Find where the given text appears and provide that cell's center as (X, Y) coordinate. 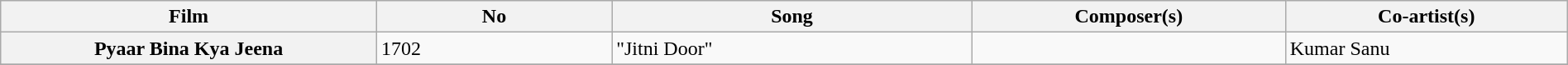
Co-artist(s) (1426, 17)
Song (792, 17)
Composer(s) (1128, 17)
Film (189, 17)
1702 (494, 48)
Kumar Sanu (1426, 48)
"Jitni Door" (792, 48)
No (494, 17)
Pyaar Bina Kya Jeena (189, 48)
